Scan for the cell matching the given text and deliver its [x, y] coordinate at center. 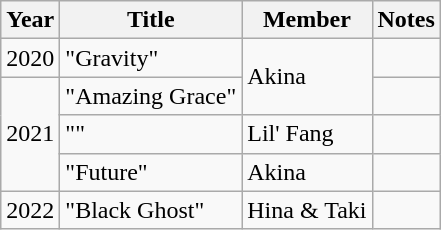
2021 [30, 134]
Title [151, 20]
Member [307, 20]
"" [151, 134]
Hina & Taki [307, 210]
Notes [406, 20]
2020 [30, 58]
"Future" [151, 172]
"Black Ghost" [151, 210]
2022 [30, 210]
Lil' Fang [307, 134]
"Amazing Grace" [151, 96]
Year [30, 20]
"Gravity" [151, 58]
